Return (x, y) of the center of cell containing provided text 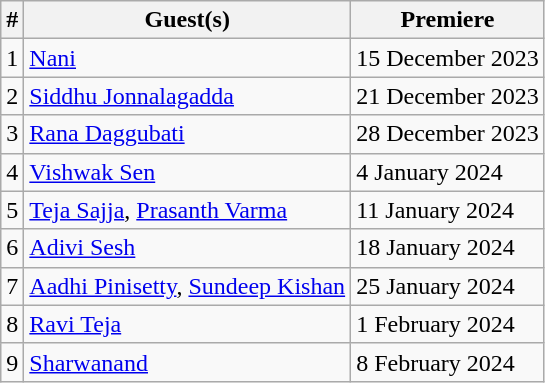
8 (12, 324)
Guest(s) (188, 20)
Vishwak Sen (188, 172)
Sharwanand (188, 362)
Teja Sajja, Prasanth Varma (188, 210)
Siddhu Jonnalagadda (188, 96)
Ravi Teja (188, 324)
8 February 2024 (448, 362)
2 (12, 96)
1 (12, 58)
Rana Daggubati (188, 134)
25 January 2024 (448, 286)
9 (12, 362)
Aadhi Pinisetty, Sundeep Kishan (188, 286)
Premiere (448, 20)
# (12, 20)
6 (12, 248)
28 December 2023 (448, 134)
7 (12, 286)
4 January 2024 (448, 172)
15 December 2023 (448, 58)
4 (12, 172)
Adivi Sesh (188, 248)
18 January 2024 (448, 248)
5 (12, 210)
11 January 2024 (448, 210)
21 December 2023 (448, 96)
1 February 2024 (448, 324)
3 (12, 134)
Nani (188, 58)
